Provide the (X, Y) coordinate of the cell's center where the given text is located.  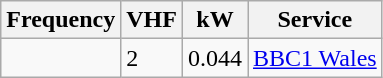
kW (214, 20)
Service (316, 20)
BBC1 Wales (316, 58)
2 (152, 58)
0.044 (214, 58)
VHF (152, 20)
Frequency (61, 20)
